Pinpoint the cell where the given text exists, returning its [X, Y] midpoint coordinate. 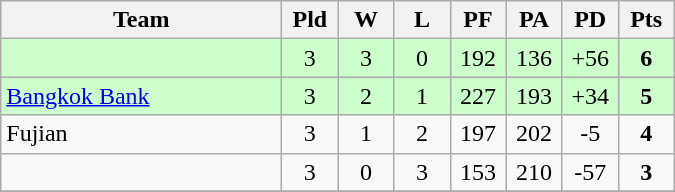
153 [478, 172]
+34 [590, 96]
PF [478, 20]
Pts [646, 20]
Bangkok Bank [142, 96]
W [366, 20]
210 [534, 172]
202 [534, 134]
193 [534, 96]
227 [478, 96]
192 [478, 58]
PD [590, 20]
-5 [590, 134]
4 [646, 134]
-57 [590, 172]
197 [478, 134]
Team [142, 20]
L [422, 20]
+56 [590, 58]
PA [534, 20]
136 [534, 58]
Fujian [142, 134]
5 [646, 96]
6 [646, 58]
Pld [310, 20]
